Search for the cell housing the specified text and yield its (x, y) center coordinate. 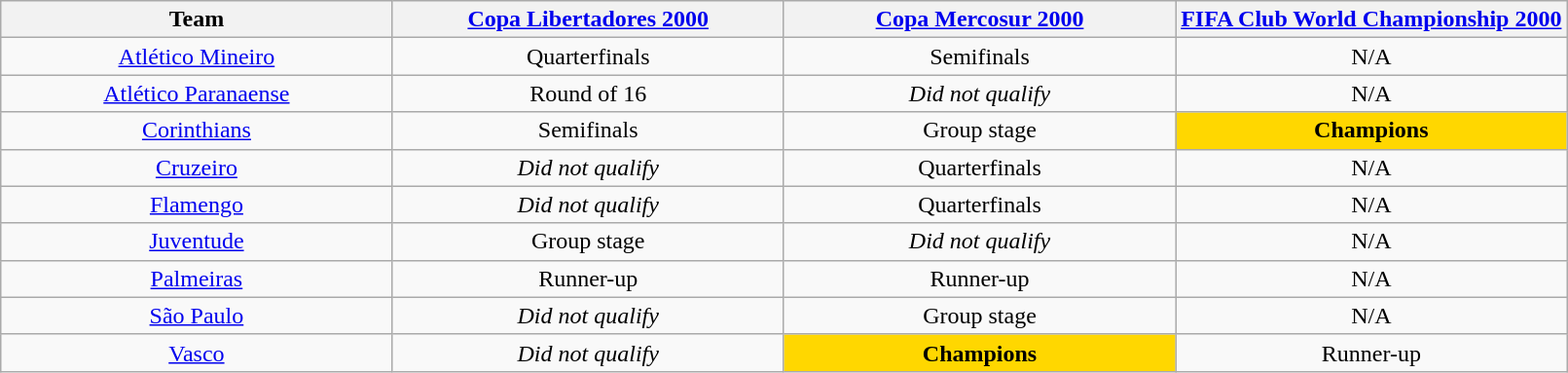
Vasco (197, 353)
Cruzeiro (197, 168)
Team (197, 19)
Atlético Paranaense (197, 93)
Copa Libertadores 2000 (588, 19)
Juventude (197, 242)
São Paulo (197, 316)
Copa Mercosur 2000 (979, 19)
Round of 16 (588, 93)
Corinthians (197, 131)
Palmeiras (197, 279)
FIFA Club World Championship 2000 (1371, 19)
Atlético Mineiro (197, 56)
Flamengo (197, 205)
